Provide the (X, Y) coordinate of the cell's center where the given text is located.  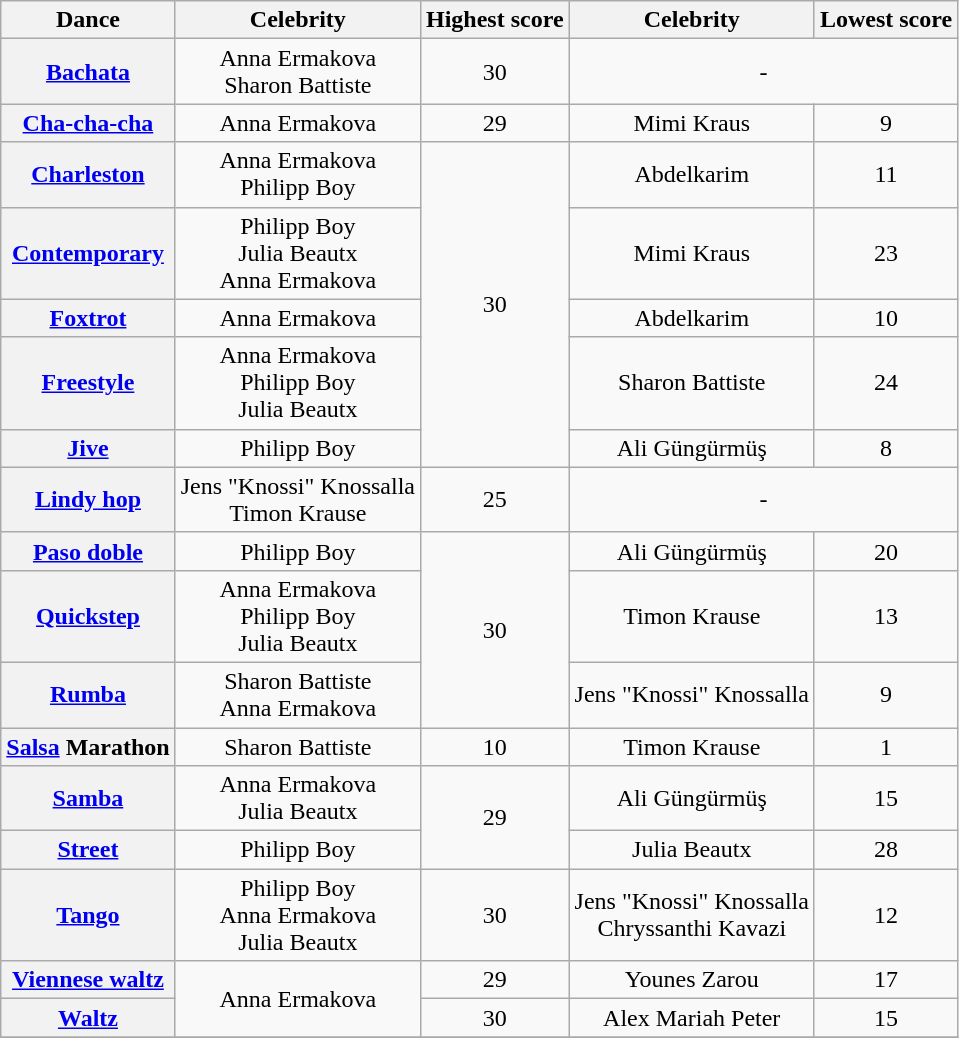
Cha-cha-cha (88, 123)
Younes Zarou (692, 980)
Rumba (88, 694)
Jens "Knossi" Knossalla (692, 694)
Anna ErmakovaSharon Battiste (298, 72)
28 (886, 850)
Philipp BoyJulia BeautxAnna Ermakova (298, 253)
12 (886, 915)
20 (886, 551)
Foxtrot (88, 318)
13 (886, 616)
17 (886, 980)
24 (886, 383)
8 (886, 448)
Street (88, 850)
Viennese waltz (88, 980)
Jens "Knossi" KnossallaChryssanthi Kavazi (692, 915)
Anna ErmakovaPhilipp Boy (298, 174)
Bachata (88, 72)
Julia Beautx (692, 850)
Samba (88, 798)
Paso doble (88, 551)
Contemporary (88, 253)
Jive (88, 448)
Waltz (88, 1018)
1 (886, 747)
Anna ErmakovaJulia Beautx (298, 798)
Lowest score (886, 20)
11 (886, 174)
Tango (88, 915)
Freestyle (88, 383)
Quickstep (88, 616)
Highest score (494, 20)
Sharon BattisteAnna Ermakova (298, 694)
25 (494, 500)
Charleston (88, 174)
23 (886, 253)
Alex Mariah Peter (692, 1018)
Philipp BoyAnna ErmakovaJulia Beautx (298, 915)
Salsa Marathon (88, 747)
Dance (88, 20)
Jens "Knossi" KnossallaTimon Krause (298, 500)
Lindy hop (88, 500)
